Scan for the cell matching the given text and deliver its [x, y] coordinate at center. 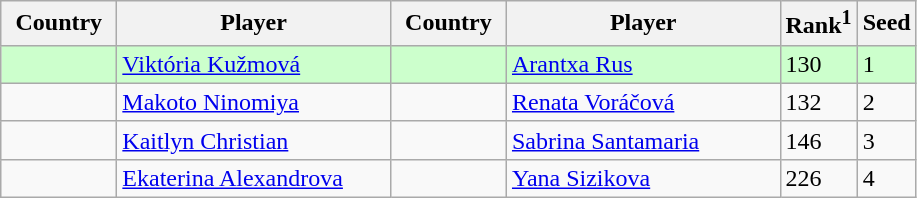
Ekaterina Alexandrova [254, 178]
226 [818, 178]
Renata Voráčová [643, 102]
3 [886, 140]
4 [886, 178]
130 [818, 64]
146 [818, 140]
Kaitlyn Christian [254, 140]
Makoto Ninomiya [254, 102]
132 [818, 102]
1 [886, 64]
Seed [886, 24]
Rank1 [818, 24]
2 [886, 102]
Viktória Kužmová [254, 64]
Yana Sizikova [643, 178]
Sabrina Santamaria [643, 140]
Arantxa Rus [643, 64]
